Locate the cell with the specified text and output its [x, y] center coordinate. 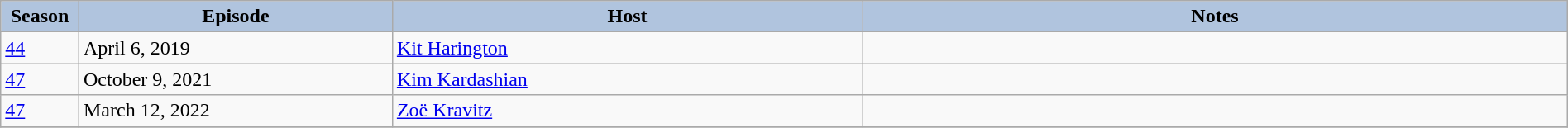
Notes [1216, 17]
Kit Harington [627, 48]
Kim Kardashian [627, 79]
April 6, 2019 [235, 48]
Episode [235, 17]
Season [40, 17]
44 [40, 48]
Host [627, 17]
October 9, 2021 [235, 79]
March 12, 2022 [235, 111]
Zoë Kravitz [627, 111]
